Capture the cell that displays the provided text and extract its [x, y] central coordinate. 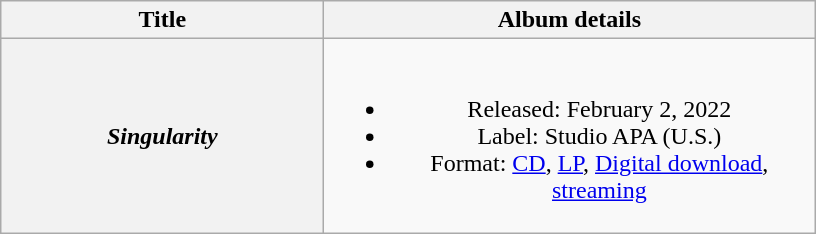
Title [162, 20]
Album details [570, 20]
Singularity [162, 136]
Released: February 2, 2022Label: Studio APA (U.S.)Format: CD, LP, Digital download, streaming [570, 136]
